Return the [X, Y] coordinate for the center point of the cell that contains the specified text.  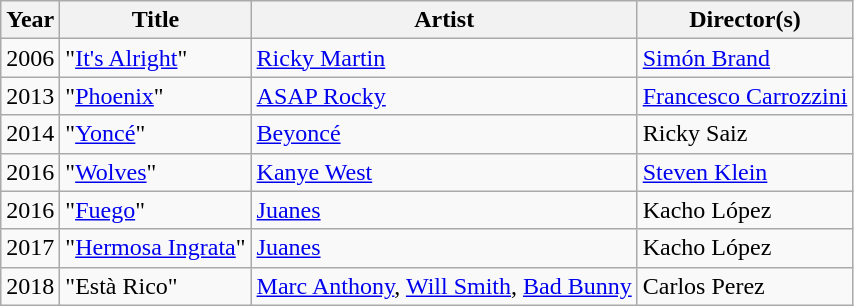
2014 [30, 134]
"Hermosa Ingrata" [156, 248]
Ricky Saiz [745, 134]
Artist [444, 20]
ASAP Rocky [444, 96]
Kanye West [444, 172]
2013 [30, 96]
Carlos Perez [745, 286]
Beyoncé [444, 134]
2006 [30, 58]
Director(s) [745, 20]
"Fuego" [156, 210]
Ricky Martin [444, 58]
"It's Alright" [156, 58]
"Phoenix" [156, 96]
Steven Klein [745, 172]
Title [156, 20]
Year [30, 20]
2018 [30, 286]
Simón Brand [745, 58]
Marc Anthony, Will Smith, Bad Bunny [444, 286]
"Wolves" [156, 172]
2017 [30, 248]
Francesco Carrozzini [745, 96]
"Està Rico" [156, 286]
"Yoncé" [156, 134]
